Return the [x, y] coordinate for the center point of the cell that contains the specified text.  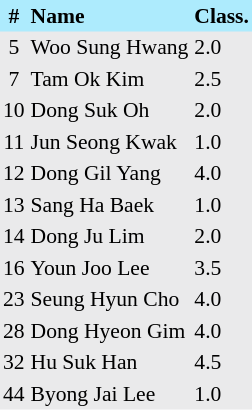
13 [14, 205]
16 [14, 268]
Byong Jai Lee [110, 394]
32 [14, 362]
Dong Gil Yang [110, 174]
2.5 [222, 79]
44 [14, 394]
11 [14, 142]
Jun Seong Kwak [110, 142]
23 [14, 300]
Sang Ha Baek [110, 205]
Hu Suk Han [110, 362]
7 [14, 79]
Youn Joo Lee [110, 268]
28 [14, 331]
# [14, 16]
Woo Sung Hwang [110, 48]
Dong Ju Lim [110, 236]
Dong Hyeon Gim [110, 331]
Dong Suk Oh [110, 110]
Seung Hyun Cho [110, 300]
Tam Ok Kim [110, 79]
10 [14, 110]
14 [14, 236]
Class. [222, 16]
4.5 [222, 362]
5 [14, 48]
Name [110, 16]
3.5 [222, 268]
12 [14, 174]
